Locate the cell with the specified text and output its (X, Y) center coordinate. 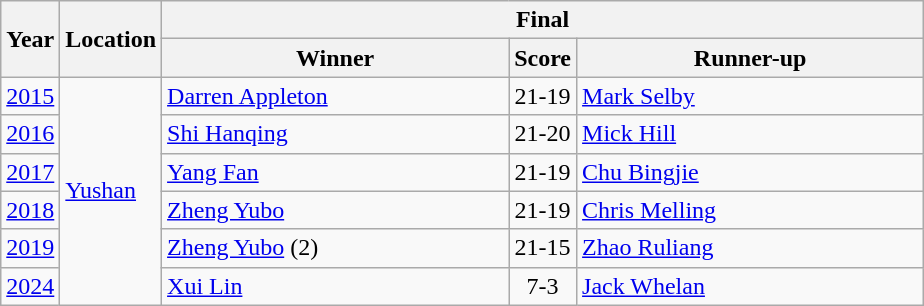
21-20 (543, 134)
Location (111, 39)
Chu Bingjie (750, 172)
Yang Fan (336, 172)
Yushan (111, 191)
2017 (30, 172)
21-15 (543, 248)
7-3 (543, 286)
Chris Melling (750, 210)
Runner-up (750, 58)
Zhao Ruliang (750, 248)
2018 (30, 210)
Winner (336, 58)
Year (30, 39)
Score (543, 58)
Xui Lin (336, 286)
Final (543, 20)
Mick Hill (750, 134)
Darren Appleton (336, 96)
Zheng Yubo (336, 210)
Shi Hanqing (336, 134)
2024 (30, 286)
Jack Whelan (750, 286)
2015 (30, 96)
Mark Selby (750, 96)
2019 (30, 248)
Zheng Yubo (2) (336, 248)
2016 (30, 134)
